Detect which cell encompasses the target text, then output its (x, y) center coordinate. 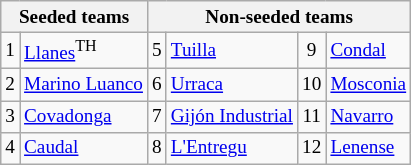
5 (158, 50)
Urraca (232, 85)
Lenense (368, 148)
LlanesTH (84, 50)
2 (10, 85)
7 (158, 116)
Tuilla (232, 50)
L'Entregu (232, 148)
9 (312, 50)
10 (312, 85)
11 (312, 116)
6 (158, 85)
4 (10, 148)
Non-seeded teams (280, 17)
Condal (368, 50)
Navarro (368, 116)
Covadonga (84, 116)
Marino Luanco (84, 85)
8 (158, 148)
Gijón Industrial (232, 116)
3 (10, 116)
Caudal (84, 148)
12 (312, 148)
Mosconia (368, 85)
Seeded teams (74, 17)
1 (10, 50)
